For the text-containing cell, return its midpoint in [X, Y] coordinate format. 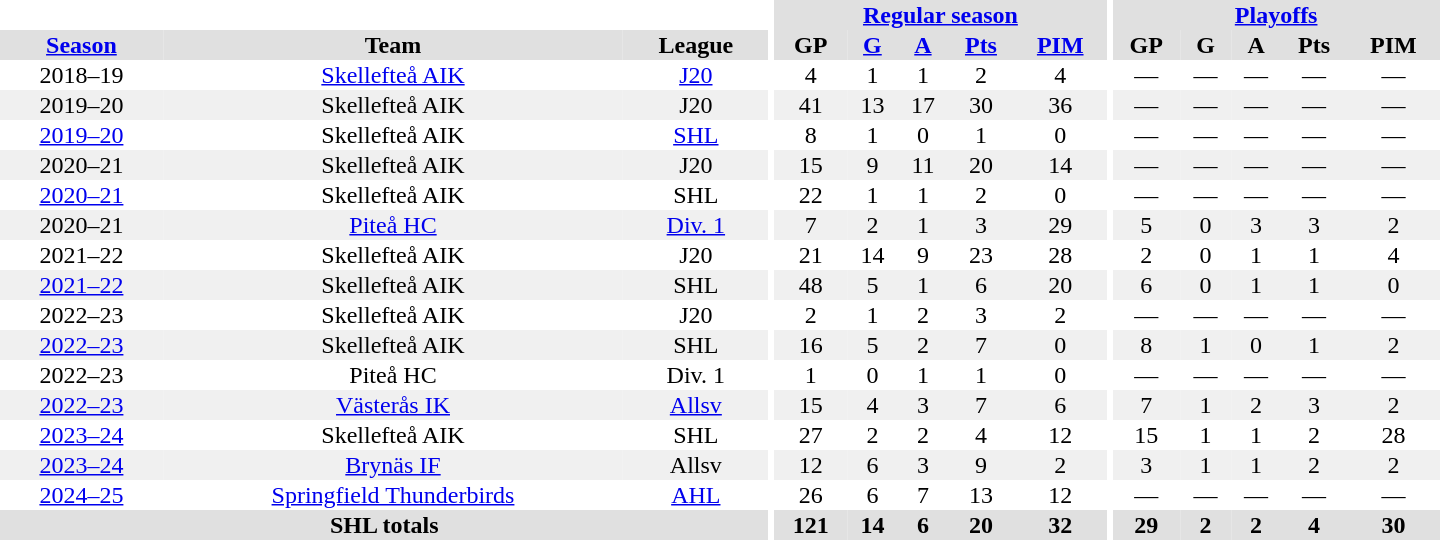
22 [810, 195]
Regular season [940, 15]
27 [810, 435]
Season [82, 45]
11 [924, 165]
21 [810, 255]
AHL [696, 495]
16 [810, 345]
48 [810, 285]
36 [1060, 105]
23 [981, 255]
SHL totals [384, 525]
Brynäs IF [393, 465]
Team [393, 45]
17 [924, 105]
2018–19 [82, 75]
Springfield Thunderbirds [393, 495]
Playoffs [1276, 15]
2024–25 [82, 495]
League [696, 45]
121 [810, 525]
32 [1060, 525]
26 [810, 495]
41 [810, 105]
Västerås IK [393, 405]
